Detect which cell encompasses the target text, then output its (X, Y) center coordinate. 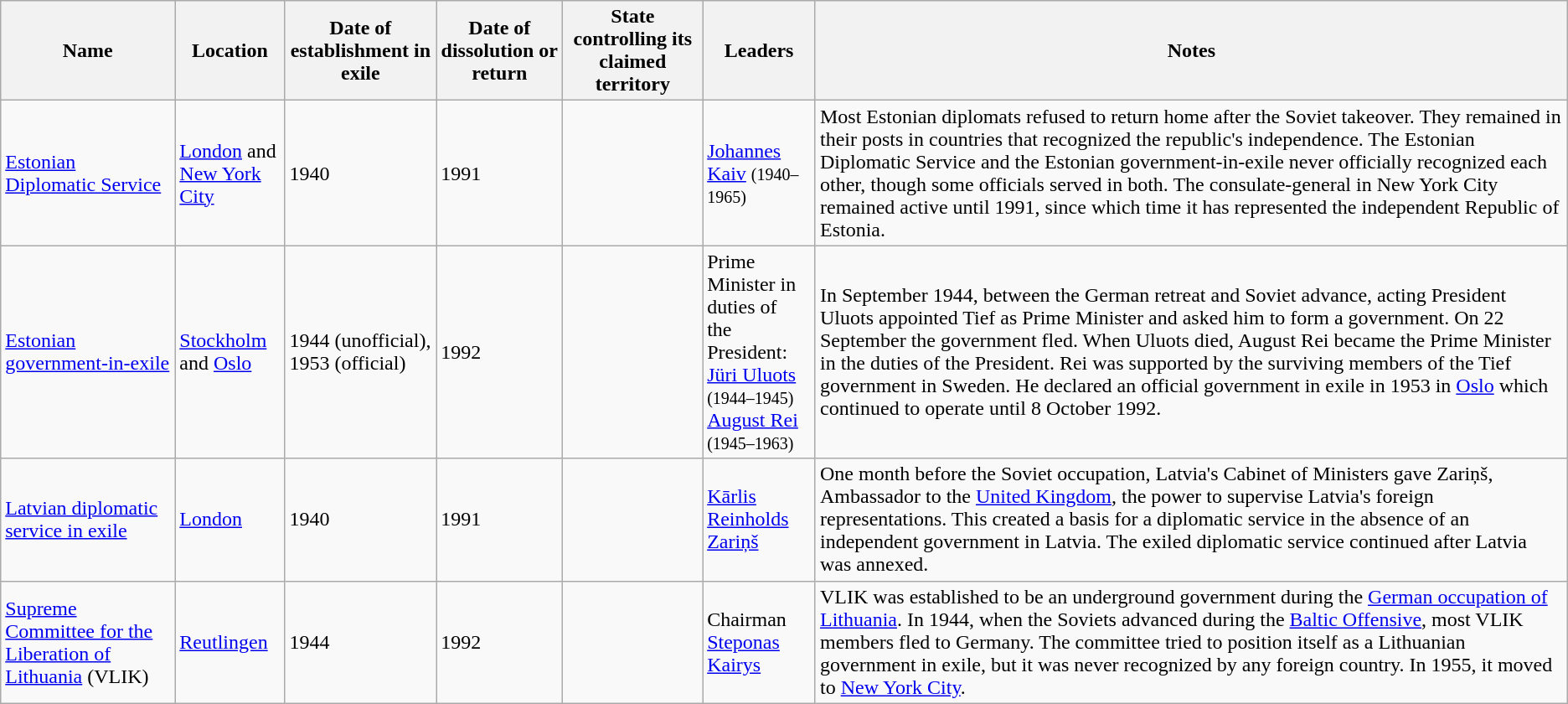
Leaders (759, 50)
Estonian Diplomatic Service (88, 173)
Kārlis Reinholds Zariņš (759, 520)
Date of establishment in exile (360, 50)
Notes (1191, 50)
Prime Minister in duties ofthe President:Jüri Uluots (1944–1945)August Rei (1945–1963) (759, 352)
Estonian government-in-exile (88, 352)
Reutlingen (230, 642)
London andNew York City (230, 173)
Chairman Steponas Kairys (759, 642)
State controlling its claimed territory (633, 50)
Johannes Kaiv (1940–1965) (759, 173)
Name (88, 50)
Date of dissolution or return (499, 50)
Supreme Committee for the Liberation of Lithuania (VLIK) (88, 642)
Stockholm and Oslo (230, 352)
Latvian diplomatic service in exile (88, 520)
London (230, 520)
Location (230, 50)
1944 (360, 642)
1944 (unofficial), 1953 (official) (360, 352)
